Provide the (x, y) coordinate of the cell's center where the given text is located.  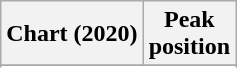
Chart (2020) (72, 34)
Peakposition (189, 34)
